Scan for the cell matching the given text and deliver its [x, y] coordinate at center. 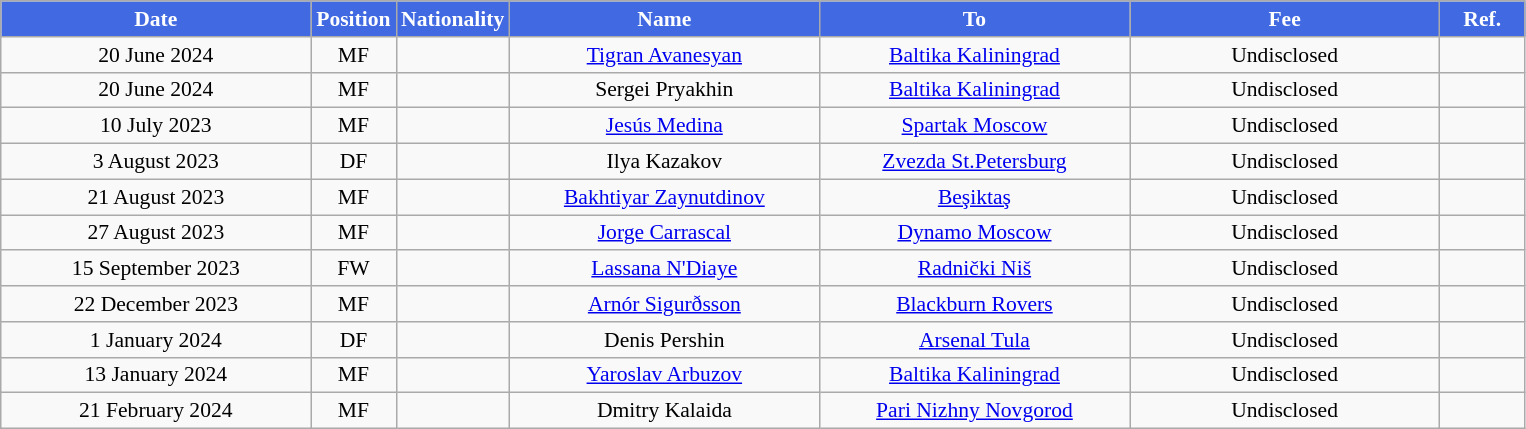
15 September 2023 [156, 269]
Jorge Carrascal [664, 233]
FW [354, 269]
Fee [1285, 19]
Radnički Niš [974, 269]
10 July 2023 [156, 126]
Date [156, 19]
Dynamo Moscow [974, 233]
Beşiktaş [974, 197]
Ref. [1482, 19]
1 January 2024 [156, 340]
Arnór Sigurðsson [664, 304]
Denis Pershin [664, 340]
Nationality [452, 19]
Blackburn Rovers [974, 304]
22 December 2023 [156, 304]
3 August 2023 [156, 162]
Position [354, 19]
Name [664, 19]
Pari Nizhny Novgorod [974, 411]
Tigran Avanesyan [664, 55]
13 January 2024 [156, 375]
Jesús Medina [664, 126]
Lassana N'Diaye [664, 269]
Dmitry Kalaida [664, 411]
21 February 2024 [156, 411]
Bakhtiyar Zaynutdinov [664, 197]
Zvezda St.Petersburg [974, 162]
27 August 2023 [156, 233]
Yaroslav Arbuzov [664, 375]
To [974, 19]
21 August 2023 [156, 197]
Ilya Kazakov [664, 162]
Sergei Pryakhin [664, 90]
Arsenal Tula [974, 340]
Spartak Moscow [974, 126]
